Pinpoint the cell where the given text exists, returning its (x, y) midpoint coordinate. 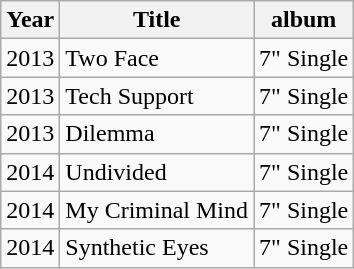
Title (157, 20)
My Criminal Mind (157, 210)
album (304, 20)
Dilemma (157, 134)
Undivided (157, 172)
Synthetic Eyes (157, 248)
Two Face (157, 58)
Tech Support (157, 96)
Year (30, 20)
